Return [X, Y] of the center of cell containing provided text 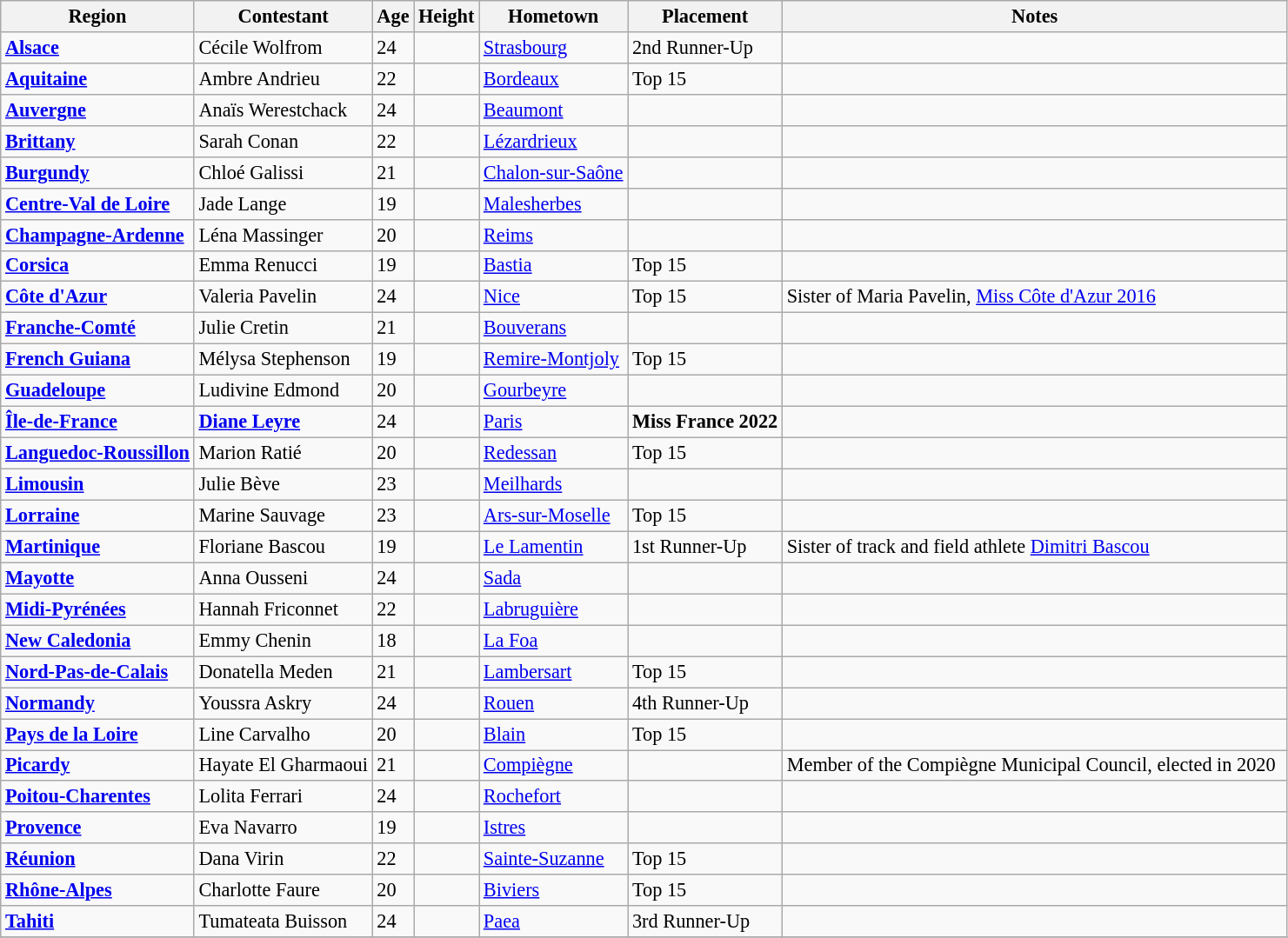
Mélysa Stephenson [284, 360]
Chloé Galissi [284, 172]
Chalon-sur-Saône [553, 172]
Ars-sur-Moselle [553, 516]
Eva Navarro [284, 828]
Tahiti [97, 921]
Height [447, 17]
Region [97, 17]
Martinique [97, 547]
Hannah Friconnet [284, 609]
Centre-Val de Loire [97, 203]
Côte d'Azur [97, 297]
Sada [553, 578]
Sister of track and field athlete Dimitri Bascou [1034, 547]
Donatella Meden [284, 672]
Labruguière [553, 609]
Aquitaine [97, 78]
Floriane Bascou [284, 547]
4th Runner-Up [705, 703]
French Guiana [97, 360]
2nd Runner-Up [705, 48]
Julie Cretin [284, 329]
Lézardrieux [553, 141]
Réunion [97, 859]
Placement [705, 17]
Marion Ratié [284, 453]
Hometown [553, 17]
Contestant [284, 17]
Nice [553, 297]
Franche-Comté [97, 329]
Compiègne [553, 765]
Hayate El Gharmaoui [284, 765]
Brittany [97, 141]
Limousin [97, 484]
Midi-Pyrénées [97, 609]
Guadeloupe [97, 391]
18 [393, 641]
Jade Lange [284, 203]
Diane Leyre [284, 422]
Istres [553, 828]
Sarah Conan [284, 141]
Youssra Askry [284, 703]
Rhône-Alpes [97, 890]
Paea [553, 921]
Remire-Montjoly [553, 360]
Picardy [97, 765]
Ludivine Edmond [284, 391]
Biviers [553, 890]
Reims [553, 235]
1st Runner-Up [705, 547]
Age [393, 17]
Meilhards [553, 484]
Île-de-France [97, 422]
Redessan [553, 453]
Julie Bève [284, 484]
Auvergne [97, 110]
Notes [1034, 17]
Bastia [553, 266]
Ambre Andrieu [284, 78]
3rd Runner-Up [705, 921]
Bordeaux [553, 78]
Champagne-Ardenne [97, 235]
Pays de la Loire [97, 734]
Anna Ousseni [284, 578]
Burgundy [97, 172]
Provence [97, 828]
Lambersart [553, 672]
Corsica [97, 266]
Le Lamentin [553, 547]
Emmy Chenin [284, 641]
Gourbeyre [553, 391]
Cécile Wolfrom [284, 48]
La Foa [553, 641]
Normandy [97, 703]
Beaumont [553, 110]
Miss France 2022 [705, 422]
Alsace [97, 48]
Nord-Pas-de-Calais [97, 672]
Léna Massinger [284, 235]
Bouverans [553, 329]
Anaïs Werestchack [284, 110]
New Caledonia [97, 641]
Strasbourg [553, 48]
Lorraine [97, 516]
Charlotte Faure [284, 890]
Rochefort [553, 796]
Member of the Compiègne Municipal Council, elected in 2020 [1034, 765]
Languedoc-Roussillon [97, 453]
Marine Sauvage [284, 516]
Dana Virin [284, 859]
Emma Renucci [284, 266]
Lolita Ferrari [284, 796]
Sainte-Suzanne [553, 859]
Paris [553, 422]
Valeria Pavelin [284, 297]
Blain [553, 734]
Poitou-Charentes [97, 796]
Tumateata Buisson [284, 921]
Sister of Maria Pavelin, Miss Côte d'Azur 2016 [1034, 297]
Rouen [553, 703]
Mayotte [97, 578]
Line Carvalho [284, 734]
Malesherbes [553, 203]
